Provide the (X, Y) coordinate of the cell's center where the given text is located.  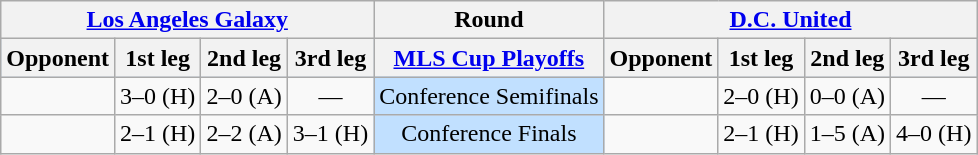
D.C. United (790, 20)
1–5 (A) (847, 134)
4–0 (H) (934, 134)
2–0 (H) (761, 96)
0–0 (A) (847, 96)
MLS Cup Playoffs (489, 58)
Conference Semifinals (489, 96)
Los Angeles Galaxy (188, 20)
3–0 (H) (158, 96)
Conference Finals (489, 134)
3–1 (H) (330, 134)
Round (489, 20)
2–2 (A) (244, 134)
2–0 (A) (244, 96)
